Return the [x, y] coordinate for the center point of the cell that contains the specified text.  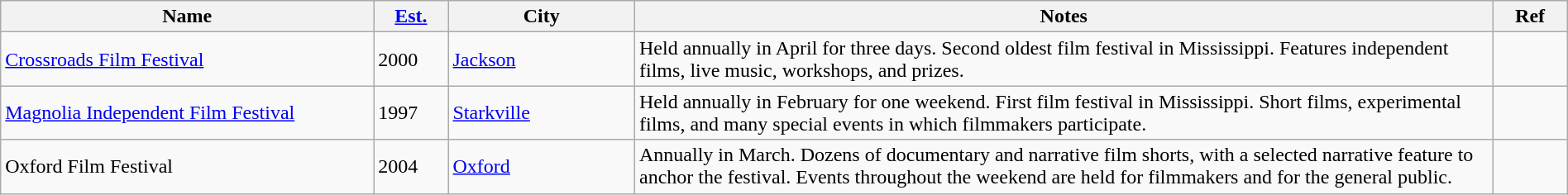
Oxford Film Festival [187, 167]
Notes [1064, 17]
Crossroads Film Festival [187, 59]
Starkville [542, 112]
Oxford [542, 167]
Name [187, 17]
1997 [411, 112]
Ref [1530, 17]
City [542, 17]
2000 [411, 59]
Est. [411, 17]
Jackson [542, 59]
Magnolia Independent Film Festival [187, 112]
2004 [411, 167]
Held annually in April for three days. Second oldest film festival in Mississippi. Features independent films, live music, workshops, and prizes. [1064, 59]
